Extract the [X, Y] coordinate from the center of the cell holding the provided text.  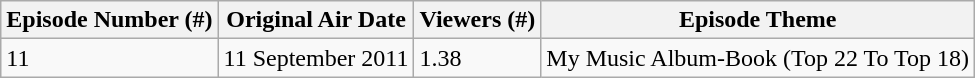
Original Air Date [316, 20]
My Music Album-Book (Top 22 To Top 18) [758, 58]
11 September 2011 [316, 58]
Episode Theme [758, 20]
Episode Number (#) [110, 20]
Viewers (#) [478, 20]
11 [110, 58]
1.38 [478, 58]
